Pinpoint the cell where the given text exists, returning its (x, y) midpoint coordinate. 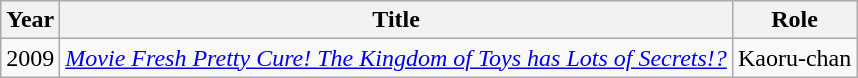
2009 (30, 58)
Year (30, 20)
Kaoru-chan (794, 58)
Role (794, 20)
Movie Fresh Pretty Cure! The Kingdom of Toys has Lots of Secrets!? (396, 58)
Title (396, 20)
